Extract the [X, Y] coordinate from the center of the cell holding the provided text.  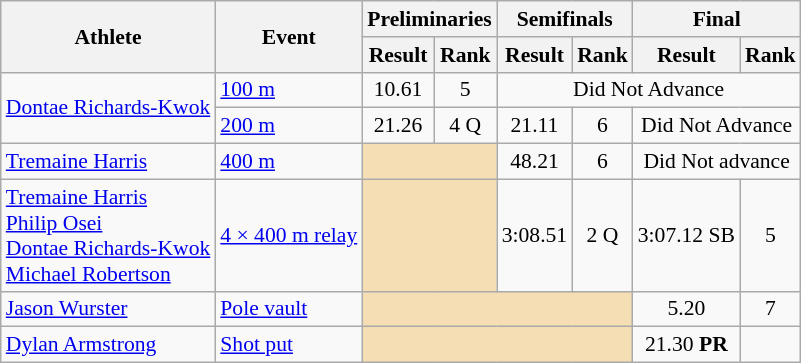
Tremaine HarrisPhilip OseiDontae Richards-KwokMichael Robertson [108, 235]
3:08.51 [534, 235]
Event [288, 36]
2 Q [602, 235]
400 m [288, 162]
21.26 [398, 126]
Jason Wurster [108, 309]
Did Not advance [717, 162]
200 m [288, 126]
Pole vault [288, 309]
Athlete [108, 36]
3:07.12 SB [686, 235]
Tremaine Harris [108, 162]
100 m [288, 90]
Preliminaries [429, 19]
Semifinals [565, 19]
Dylan Armstrong [108, 345]
4 × 400 m relay [288, 235]
Final [717, 19]
4 Q [466, 126]
21.30 PR [686, 345]
48.21 [534, 162]
5.20 [686, 309]
Dontae Richards-Kwok [108, 108]
Shot put [288, 345]
10.61 [398, 90]
7 [770, 309]
21.11 [534, 126]
